Output the (X, Y) coordinate of the center of the cell containing the given text.  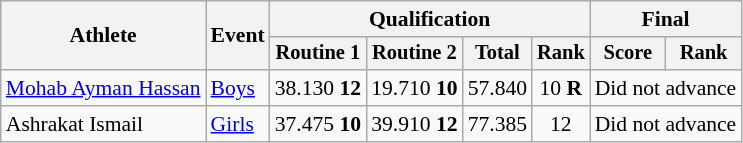
37.475 10 (318, 124)
77.385 (498, 124)
Event (238, 36)
Routine 1 (318, 54)
Athlete (104, 36)
Final (666, 19)
10 R (561, 88)
Ashrakat Ismail (104, 124)
Total (498, 54)
39.910 12 (414, 124)
12 (561, 124)
Girls (238, 124)
Boys (238, 88)
Qualification (430, 19)
Mohab Ayman Hassan (104, 88)
19.710 10 (414, 88)
Routine 2 (414, 54)
38.130 12 (318, 88)
57.840 (498, 88)
Score (628, 54)
